Determine the [X, Y] coordinate at the center of the cell enclosing the given text.  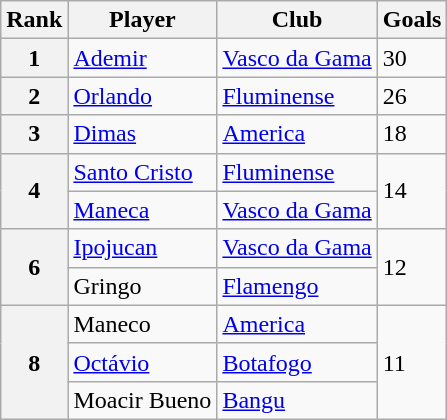
Bangu [297, 400]
Maneca [142, 210]
Ademir [142, 58]
Moacir Bueno [142, 400]
3 [34, 134]
12 [412, 267]
26 [412, 96]
14 [412, 191]
30 [412, 58]
Rank [34, 20]
Ipojucan [142, 248]
4 [34, 191]
2 [34, 96]
1 [34, 58]
Player [142, 20]
Dimas [142, 134]
Orlando [142, 96]
Botafogo [297, 362]
6 [34, 267]
Santo Cristo [142, 172]
8 [34, 362]
18 [412, 134]
Octávio [142, 362]
11 [412, 362]
Gringo [142, 286]
Club [297, 20]
Maneco [142, 324]
Goals [412, 20]
Flamengo [297, 286]
